Capture the cell that displays the provided text and extract its (x, y) central coordinate. 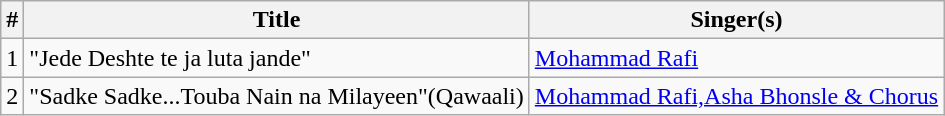
2 (12, 96)
Mohammad Rafi,Asha Bhonsle & Chorus (736, 96)
"Jede Deshte te ja luta jande" (276, 58)
Mohammad Rafi (736, 58)
Singer(s) (736, 20)
# (12, 20)
1 (12, 58)
"Sadke Sadke...Touba Nain na Milayeen"(Qawaali) (276, 96)
Title (276, 20)
